From the cell containing the given text, extract its center point as (X, Y) coordinate. 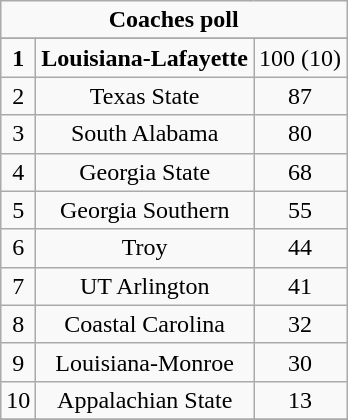
Louisiana-Monroe (145, 362)
Troy (145, 248)
80 (300, 134)
41 (300, 286)
100 (10) (300, 58)
2 (18, 96)
Coaches poll (174, 20)
Georgia Southern (145, 210)
30 (300, 362)
UT Arlington (145, 286)
Coastal Carolina (145, 324)
6 (18, 248)
8 (18, 324)
Appalachian State (145, 400)
13 (300, 400)
4 (18, 172)
South Alabama (145, 134)
87 (300, 96)
Texas State (145, 96)
10 (18, 400)
7 (18, 286)
55 (300, 210)
3 (18, 134)
1 (18, 58)
Georgia State (145, 172)
5 (18, 210)
Louisiana-Lafayette (145, 58)
44 (300, 248)
9 (18, 362)
32 (300, 324)
68 (300, 172)
